Identify which cell holds the provided text, then report its [x, y] central coordinate. 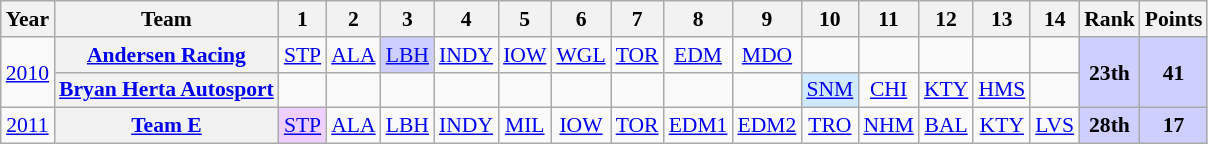
Points [1174, 19]
12 [946, 19]
14 [1054, 19]
17 [1174, 126]
Team [166, 19]
HMS [1002, 90]
CHI [888, 90]
23th [1110, 72]
7 [638, 19]
SNM [830, 90]
Team E [166, 126]
2010 [28, 72]
10 [830, 19]
WGL [580, 55]
9 [766, 19]
2 [353, 19]
8 [698, 19]
28th [1110, 126]
BAL [946, 126]
3 [408, 19]
EDM2 [766, 126]
4 [466, 19]
Year [28, 19]
NHM [888, 126]
Andersen Racing [166, 55]
5 [524, 19]
11 [888, 19]
MIL [524, 126]
EDM [698, 55]
2011 [28, 126]
Rank [1110, 19]
41 [1174, 72]
6 [580, 19]
MDO [766, 55]
TRO [830, 126]
Bryan Herta Autosport [166, 90]
EDM1 [698, 126]
1 [302, 19]
LVS [1054, 126]
13 [1002, 19]
